Capture the cell that displays the provided text and extract its [X, Y] central coordinate. 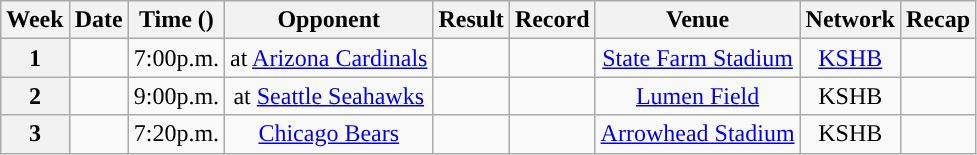
Time () [176, 20]
Week [35, 20]
State Farm Stadium [698, 58]
Date [98, 20]
Result [471, 20]
Recap [938, 20]
Chicago Bears [329, 134]
7:00p.m. [176, 58]
9:00p.m. [176, 96]
1 [35, 58]
at Seattle Seahawks [329, 96]
7:20p.m. [176, 134]
Record [552, 20]
Opponent [329, 20]
3 [35, 134]
Venue [698, 20]
Lumen Field [698, 96]
2 [35, 96]
Network [850, 20]
at Arizona Cardinals [329, 58]
Arrowhead Stadium [698, 134]
